Pinpoint the cell where the given text exists, returning its (x, y) midpoint coordinate. 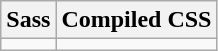
Sass (28, 20)
Compiled CSS (136, 20)
